Identify which cell holds the provided text, then report its (X, Y) central coordinate. 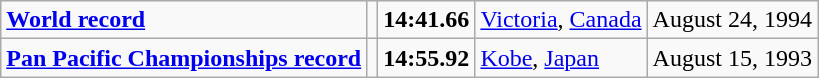
14:41.66 (426, 20)
August 24, 1994 (732, 20)
Victoria, Canada (561, 20)
World record (184, 20)
August 15, 1993 (732, 58)
14:55.92 (426, 58)
Kobe, Japan (561, 58)
Pan Pacific Championships record (184, 58)
